Scan for the cell matching the given text and deliver its (x, y) coordinate at center. 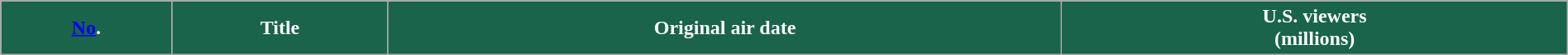
U.S. viewers(millions) (1315, 28)
Title (280, 28)
Original air date (724, 28)
No. (86, 28)
